For the text-containing cell, return its midpoint in (x, y) coordinate format. 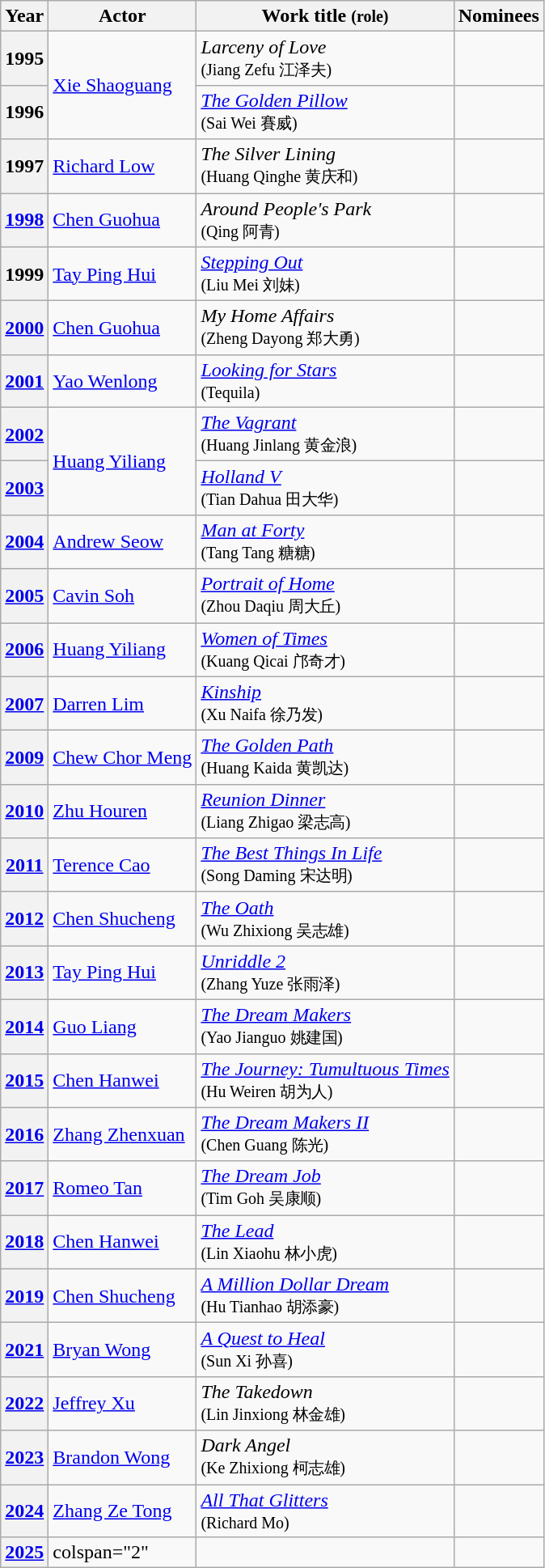
The Dream Makers II (Chen Guang 陈光) (325, 1134)
2018 (24, 1243)
1995 (24, 58)
2005 (24, 595)
colspan="2" (123, 1553)
The Silver Lining (Huang Qinghe 黄庆和) (325, 167)
2022 (24, 1403)
2024 (24, 1510)
Nominees (498, 16)
2012 (24, 919)
Kinship (Xu Naifa 徐乃发) (325, 704)
2015 (24, 1081)
2002 (24, 434)
The Best Things In Life (Song Daming 宋达明) (325, 866)
2004 (24, 542)
Holland V (Tian Dahua 田大华) (325, 489)
The Dream Makers (Yao Jianguo 姚建国) (325, 1026)
Looking for Stars (Tequila) (325, 380)
Reunion Dinner (Liang Zhigao 梁志高) (325, 811)
Cavin Soh (123, 595)
2010 (24, 811)
Work title (role) (325, 16)
2023 (24, 1458)
2013 (24, 973)
Jeffrey Xu (123, 1403)
Xie Shaoguang (123, 86)
The Journey: Tumultuous Times(Hu Weiren 胡为人) (325, 1081)
A Million Dollar Dream(Hu Tianhao 胡添豪) (325, 1296)
2021 (24, 1350)
The Golden Pillow (Sai Wei 賽威) (325, 112)
Guo Liang (123, 1026)
Romeo Tan (123, 1188)
2025 (24, 1553)
Larceny of Love (Jiang Zefu 江泽夫) (325, 58)
1997 (24, 167)
2000 (24, 328)
Actor (123, 16)
The Golden Path (Huang Kaida 黄凯达) (325, 757)
All That Glitters(Richard Mo) (325, 1510)
2003 (24, 489)
1996 (24, 112)
Terence Cao (123, 866)
Unriddle 2 (Zhang Yuze 张雨泽) (325, 973)
2007 (24, 704)
Zhu Houren (123, 811)
Around People's Park (Qing 阿青) (325, 220)
2001 (24, 380)
Andrew Seow (123, 542)
2009 (24, 757)
2016 (24, 1134)
Richard Low (123, 167)
Dark Angel(Ke Zhixiong 柯志雄) (325, 1458)
Chew Chor Meng (123, 757)
2017 (24, 1188)
My Home Affairs (Zheng Dayong 郑大勇) (325, 328)
Darren Lim (123, 704)
Man at Forty(Tang Tang 糖糖) (325, 542)
2011 (24, 866)
Brandon Wong (123, 1458)
2006 (24, 651)
Portrait of Home (Zhou Daqiu 周大丘) (325, 595)
2019 (24, 1296)
Zhang Zhenxuan (123, 1134)
Zhang Ze Tong (123, 1510)
Bryan Wong (123, 1350)
The Takedown (Lin Jinxiong 林金雄) (325, 1403)
A Quest to Heal (Sun Xi 孙喜) (325, 1350)
Women of Times (Kuang Qicai 邝奇才) (325, 651)
Year (24, 16)
The Oath(Wu Zhixiong 吴志雄) (325, 919)
Yao Wenlong (123, 380)
1999 (24, 273)
The Vagrant (Huang Jinlang 黄金浪) (325, 434)
The Lead(Lin Xiaohu 林小虎) (325, 1243)
2014 (24, 1026)
Stepping Out(Liu Mei 刘妹) (325, 273)
1998 (24, 220)
The Dream Job (Tim Goh 吴康顺) (325, 1188)
